Return the (X, Y) coordinate for the center point of the cell that contains the specified text.  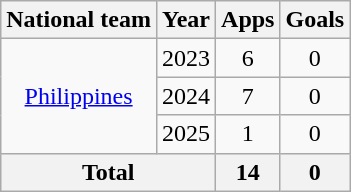
14 (248, 172)
2024 (186, 96)
Goals (315, 20)
2025 (186, 134)
Total (108, 172)
Philippines (79, 96)
National team (79, 20)
2023 (186, 58)
6 (248, 58)
1 (248, 134)
Year (186, 20)
7 (248, 96)
Apps (248, 20)
